Pinpoint the cell where the given text exists, returning its (X, Y) midpoint coordinate. 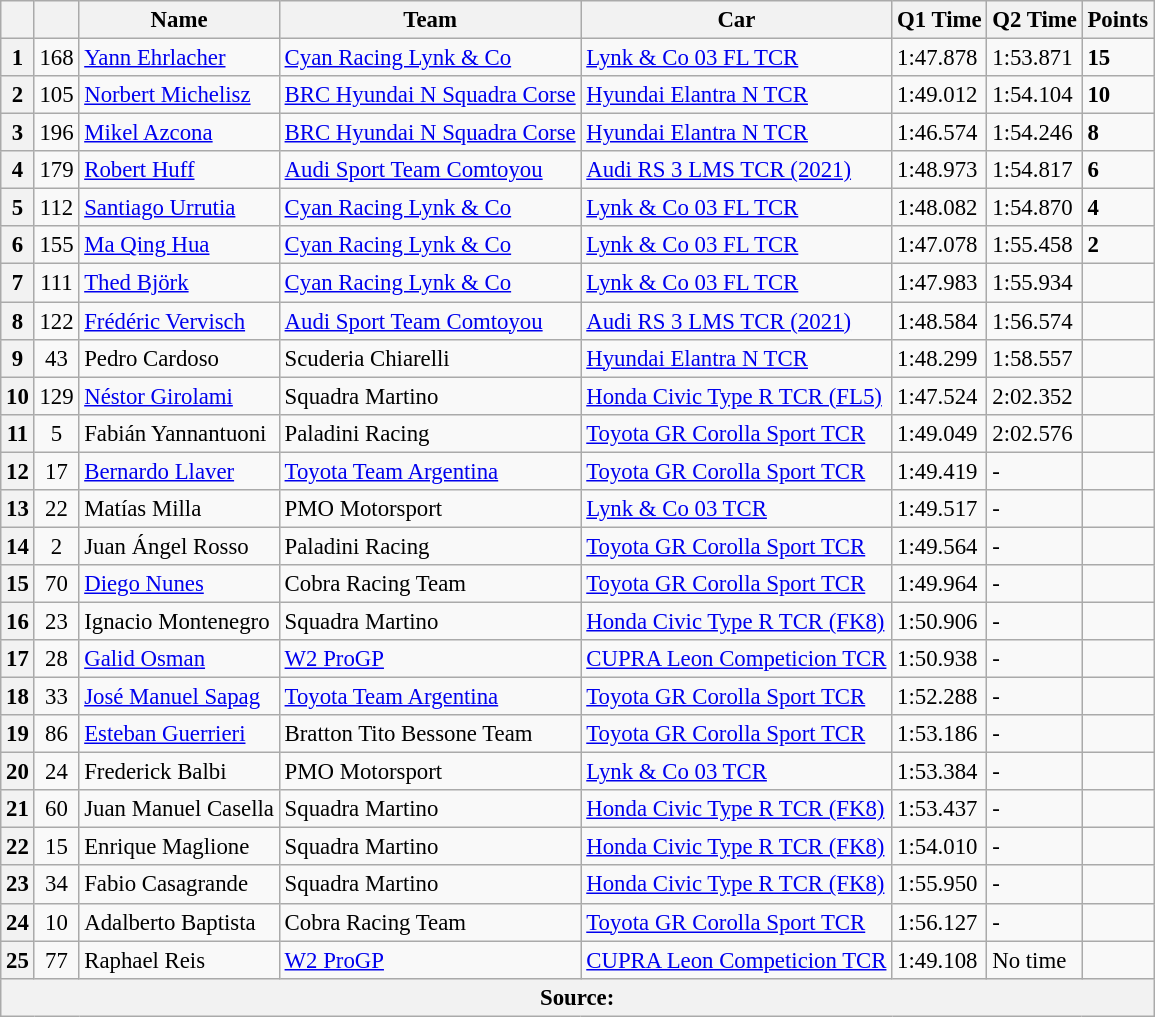
No time (1034, 960)
1:54.870 (1034, 208)
Yann Ehrlacher (179, 58)
168 (56, 58)
19 (18, 734)
18 (18, 697)
Frederick Balbi (179, 772)
9 (18, 358)
1:47.524 (940, 396)
16 (18, 621)
179 (56, 170)
Fabio Casagrande (179, 885)
Matías Milla (179, 509)
1:48.584 (940, 321)
155 (56, 245)
196 (56, 133)
1:50.938 (940, 659)
Mikel Azcona (179, 133)
Esteban Guerrieri (179, 734)
Honda Civic Type R TCR (FL5) (736, 396)
1:55.934 (1034, 283)
Thed Björk (179, 283)
1:49.049 (940, 433)
1:54.817 (1034, 170)
Juan Ángel Rosso (179, 546)
Enrique Maglione (179, 847)
86 (56, 734)
14 (18, 546)
1:58.557 (1034, 358)
3 (18, 133)
Fabián Yannantuoni (179, 433)
77 (56, 960)
11 (18, 433)
122 (56, 321)
Ignacio Montenegro (179, 621)
1:54.010 (940, 847)
Q1 Time (940, 20)
12 (18, 471)
1:49.419 (940, 471)
1:53.186 (940, 734)
1:48.299 (940, 358)
28 (56, 659)
Team (430, 20)
1:48.082 (940, 208)
1:49.108 (940, 960)
Robert Huff (179, 170)
13 (18, 509)
1:53.871 (1034, 58)
Adalberto Baptista (179, 922)
43 (56, 358)
Ma Qing Hua (179, 245)
Scuderia Chiarelli (430, 358)
1:47.078 (940, 245)
Raphael Reis (179, 960)
Car (736, 20)
1:54.246 (1034, 133)
1:48.973 (940, 170)
1:53.384 (940, 772)
1:49.564 (940, 546)
1:55.950 (940, 885)
20 (18, 772)
70 (56, 584)
Norbert Michelisz (179, 95)
José Manuel Sapag (179, 697)
1:56.574 (1034, 321)
1:56.127 (940, 922)
Pedro Cardoso (179, 358)
Bernardo Llaver (179, 471)
Bratton Tito Bessone Team (430, 734)
Points (1118, 20)
Diego Nunes (179, 584)
Frédéric Vervisch (179, 321)
21 (18, 809)
1:47.878 (940, 58)
1:55.458 (1034, 245)
129 (56, 396)
Juan Manuel Casella (179, 809)
34 (56, 885)
Galid Osman (179, 659)
1:46.574 (940, 133)
Name (179, 20)
1:54.104 (1034, 95)
2:02.352 (1034, 396)
7 (18, 283)
112 (56, 208)
Néstor Girolami (179, 396)
1:49.012 (940, 95)
1:49.964 (940, 584)
33 (56, 697)
1:49.517 (940, 509)
105 (56, 95)
2:02.576 (1034, 433)
1:47.983 (940, 283)
1:52.288 (940, 697)
60 (56, 809)
1:50.906 (940, 621)
Q2 Time (1034, 20)
25 (18, 960)
111 (56, 283)
Source: (578, 997)
1:53.437 (940, 809)
Santiago Urrutia (179, 208)
1 (18, 58)
